Extract the (x, y) coordinate from the center of the cell holding the provided text.  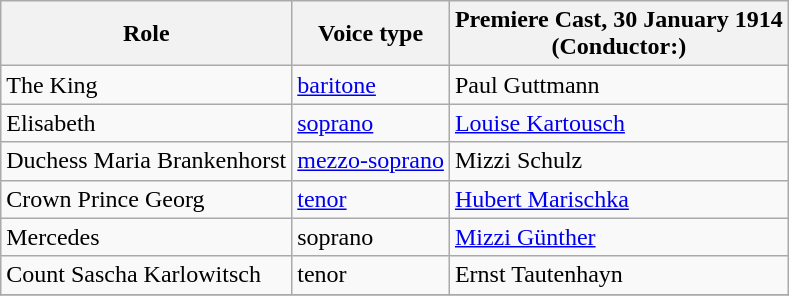
Role (146, 34)
Count Sascha Karlowitsch (146, 275)
Voice type (371, 34)
Mizzi Günther (618, 237)
Paul Guttmann (618, 85)
mezzo-soprano (371, 161)
Ernst Tautenhayn (618, 275)
Mercedes (146, 237)
Mizzi Schulz (618, 161)
The King (146, 85)
Premiere Cast, 30 January 1914 (Conductor:) (618, 34)
Crown Prince Georg (146, 199)
baritone (371, 85)
Hubert Marischka (618, 199)
Duchess Maria Brankenhorst (146, 161)
Elisabeth (146, 123)
Louise Kartousch (618, 123)
